Capture the cell that displays the provided text and extract its [x, y] central coordinate. 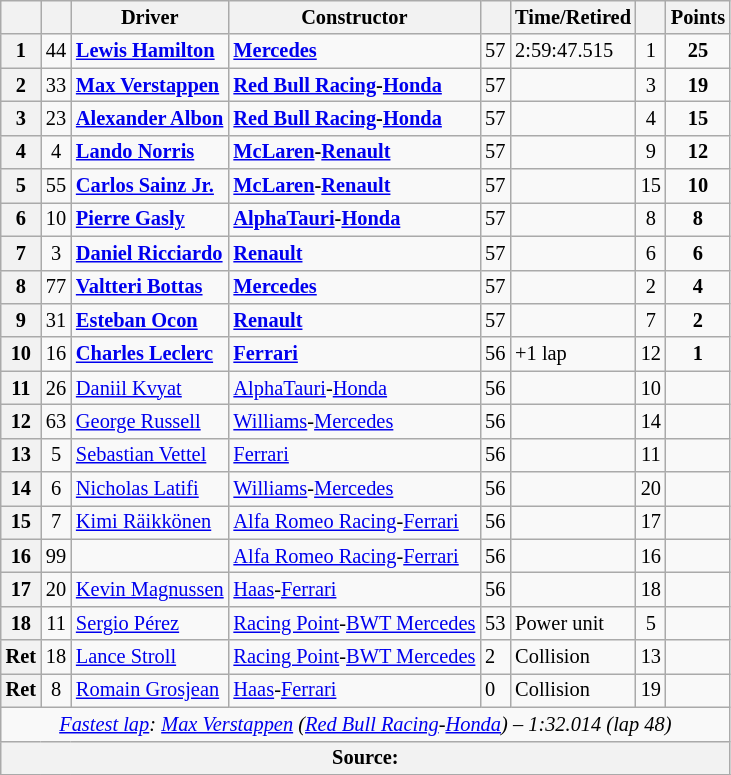
Daniil Kvyat [150, 388]
Valtteri Bottas [150, 287]
Carlos Sainz Jr. [150, 186]
Max Verstappen [150, 85]
Nicholas Latifi [150, 489]
Sebastian Vettel [150, 455]
Alexander Albon [150, 118]
Romain Grosjean [150, 690]
55 [56, 186]
23 [56, 118]
George Russell [150, 421]
Power unit [573, 623]
2:59:47.515 [573, 51]
Charles Leclerc [150, 354]
Driver [150, 17]
44 [56, 51]
26 [56, 388]
Pierre Gasly [150, 219]
Time/Retired [573, 17]
Daniel Ricciardo [150, 253]
Kevin Magnussen [150, 589]
Points [698, 17]
Lando Norris [150, 152]
25 [698, 51]
63 [56, 421]
31 [56, 320]
Sergio Pérez [150, 623]
Lance Stroll [150, 657]
Kimi Räikkönen [150, 522]
0 [495, 690]
33 [56, 85]
77 [56, 287]
Esteban Ocon [150, 320]
Constructor [355, 17]
+1 lap [573, 354]
Source: [366, 758]
Lewis Hamilton [150, 51]
99 [56, 556]
Fastest lap: Max Verstappen (Red Bull Racing-Honda) – 1:32.014 (lap 48) [366, 724]
53 [495, 623]
